From the cell containing the given text, extract its center point as [x, y] coordinate. 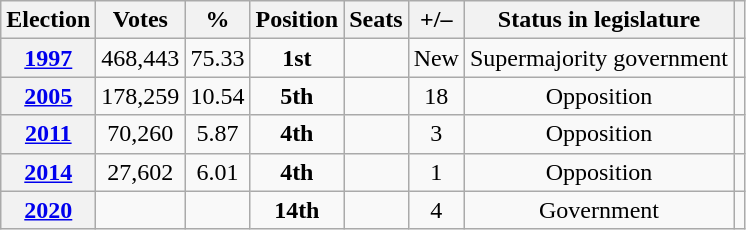
Status in legislature [598, 20]
10.54 [218, 96]
2014 [48, 172]
5th [297, 96]
Votes [140, 20]
18 [436, 96]
14th [297, 210]
2005 [48, 96]
4 [436, 210]
Election [48, 20]
70,260 [140, 134]
Seats [376, 20]
5.87 [218, 134]
New [436, 58]
1st [297, 58]
Government [598, 210]
1 [436, 172]
27,602 [140, 172]
+/– [436, 20]
% [218, 20]
178,259 [140, 96]
468,443 [140, 58]
75.33 [218, 58]
3 [436, 134]
6.01 [218, 172]
Position [297, 20]
1997 [48, 58]
2011 [48, 134]
Supermajority government [598, 58]
2020 [48, 210]
